Locate the cell with the specified text and output its [X, Y] center coordinate. 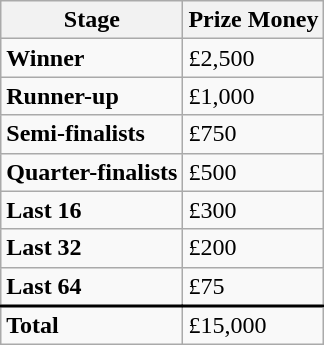
£200 [254, 248]
£1,000 [254, 96]
Winner [92, 58]
Last 32 [92, 248]
£750 [254, 134]
Total [92, 326]
Semi-finalists [92, 134]
Stage [92, 20]
Quarter-finalists [92, 172]
Runner-up [92, 96]
Prize Money [254, 20]
£15,000 [254, 326]
£2,500 [254, 58]
Last 16 [92, 210]
£500 [254, 172]
£75 [254, 286]
£300 [254, 210]
Last 64 [92, 286]
